Output the [x, y] coordinate of the center of the cell containing the given text.  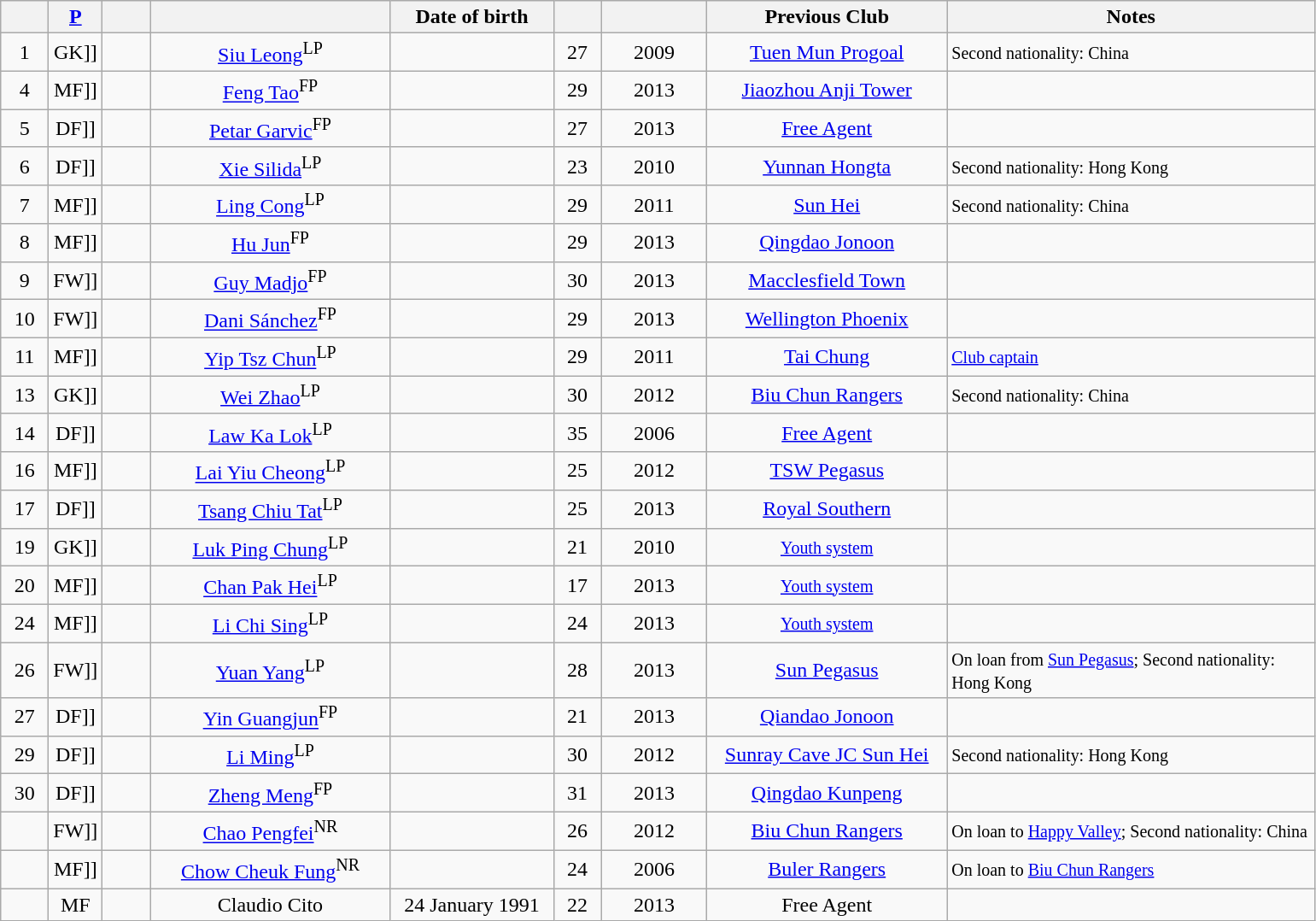
Previous Club [827, 17]
Chan Pak HeiLP [270, 586]
Siu LeongLP [270, 53]
Macclesfield Town [827, 280]
Yuan YangLP [270, 670]
14 [25, 432]
P [75, 17]
28 [577, 670]
Li MingLP [270, 755]
Qingdao Kunpeng [827, 793]
2009 [654, 53]
On loan to Happy Valley; Second nationality: China [1131, 830]
On loan to Biu Chun Rangers [1131, 870]
MF [75, 905]
Feng TaoFP [270, 91]
Xie SilidaLP [270, 166]
Claudio Cito [270, 905]
23 [577, 166]
Petar GarvicFP [270, 128]
Ling CongLP [270, 205]
10 [25, 320]
Zheng MengFP [270, 793]
Law Ka LokLP [270, 432]
Royal Southern [827, 509]
Luk Ping ChungLP [270, 547]
Sun Pegasus [827, 670]
Jiaozhou Anji Tower [827, 91]
13 [25, 395]
31 [577, 793]
20 [25, 586]
Lai Yiu CheongLP [270, 472]
Club captain [1131, 357]
22 [577, 905]
Wei ZhaoLP [270, 395]
Guy MadjoFP [270, 280]
Qingdao Jonoon [827, 243]
Date of birth [471, 17]
5 [25, 128]
Dani SánchezFP [270, 320]
1 [25, 53]
8 [25, 243]
Buler Rangers [827, 870]
9 [25, 280]
Sunray Cave JC Sun Hei [827, 755]
Chow Cheuk FungNR [270, 870]
Tuen Mun Progoal [827, 53]
Yin GuangjunFP [270, 718]
Tai Chung [827, 357]
35 [577, 432]
4 [25, 91]
16 [25, 472]
Sun Hei [827, 205]
On loan from Sun Pegasus; Second nationality: Hong Kong [1131, 670]
11 [25, 357]
Hu JunFP [270, 243]
Yip Tsz ChunLP [270, 357]
TSW Pegasus [827, 472]
6 [25, 166]
Qiandao Jonoon [827, 718]
Yunnan Hongta [827, 166]
Notes [1131, 17]
24 January 1991 [471, 905]
Li Chi SingLP [270, 624]
19 [25, 547]
Wellington Phoenix [827, 320]
7 [25, 205]
Tsang Chiu TatLP [270, 509]
Chao PengfeiNR [270, 830]
